Locate the cell with the specified text and output its [X, Y] center coordinate. 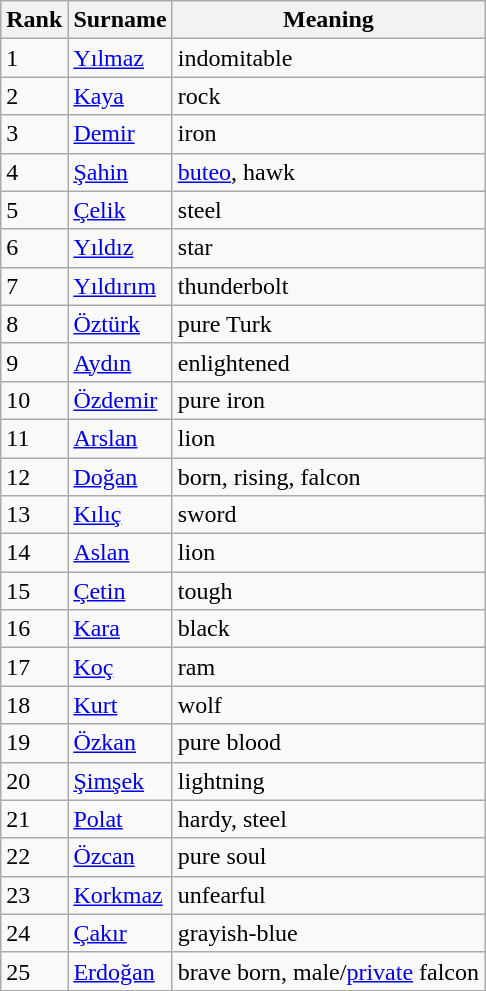
6 [34, 248]
Yıldız [120, 248]
Koç [120, 667]
wolf [328, 705]
lightning [328, 781]
Kurt [120, 705]
16 [34, 629]
buteo, hawk [328, 172]
Erdoğan [120, 971]
sword [328, 515]
rock [328, 96]
black [328, 629]
Özcan [120, 857]
Surname [120, 20]
Özkan [120, 743]
tough [328, 591]
thunderbolt [328, 286]
Şimşek [120, 781]
indomitable [328, 58]
Kaya [120, 96]
Çetin [120, 591]
Meaning [328, 20]
unfearful [328, 895]
19 [34, 743]
17 [34, 667]
pure iron [328, 400]
Demir [120, 134]
23 [34, 895]
enlightened [328, 362]
Öztürk [120, 324]
Kılıç [120, 515]
15 [34, 591]
9 [34, 362]
3 [34, 134]
4 [34, 172]
2 [34, 96]
5 [34, 210]
22 [34, 857]
ram [328, 667]
Çakır [120, 933]
born, rising, falcon [328, 477]
Kara [120, 629]
Aydın [120, 362]
Yıldırım [120, 286]
14 [34, 553]
8 [34, 324]
11 [34, 438]
25 [34, 971]
pure blood [328, 743]
pure Turk [328, 324]
Doğan [120, 477]
star [328, 248]
13 [34, 515]
pure soul [328, 857]
Özdemir [120, 400]
brave born, male/private falcon [328, 971]
24 [34, 933]
Çelik [120, 210]
1 [34, 58]
steel [328, 210]
7 [34, 286]
Polat [120, 819]
Şahin [120, 172]
Korkmaz [120, 895]
hardy, steel [328, 819]
Yılmaz [120, 58]
12 [34, 477]
10 [34, 400]
grayish-blue [328, 933]
Arslan [120, 438]
Aslan [120, 553]
iron [328, 134]
18 [34, 705]
Rank [34, 20]
21 [34, 819]
20 [34, 781]
